For the text-containing cell, return its midpoint in (X, Y) coordinate format. 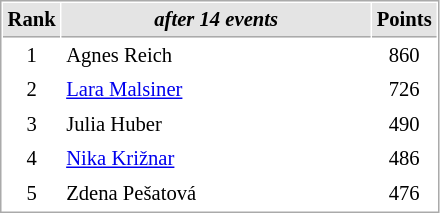
726 (404, 90)
5 (32, 194)
Julia Huber (216, 124)
4 (32, 158)
Agnes Reich (216, 56)
Nika Križnar (216, 158)
1 (32, 56)
after 14 events (216, 20)
476 (404, 194)
Rank (32, 20)
Lara Malsiner (216, 90)
490 (404, 124)
860 (404, 56)
Points (404, 20)
2 (32, 90)
486 (404, 158)
Zdena Pešatová (216, 194)
3 (32, 124)
